Scan for the cell matching the given text and deliver its [X, Y] coordinate at center. 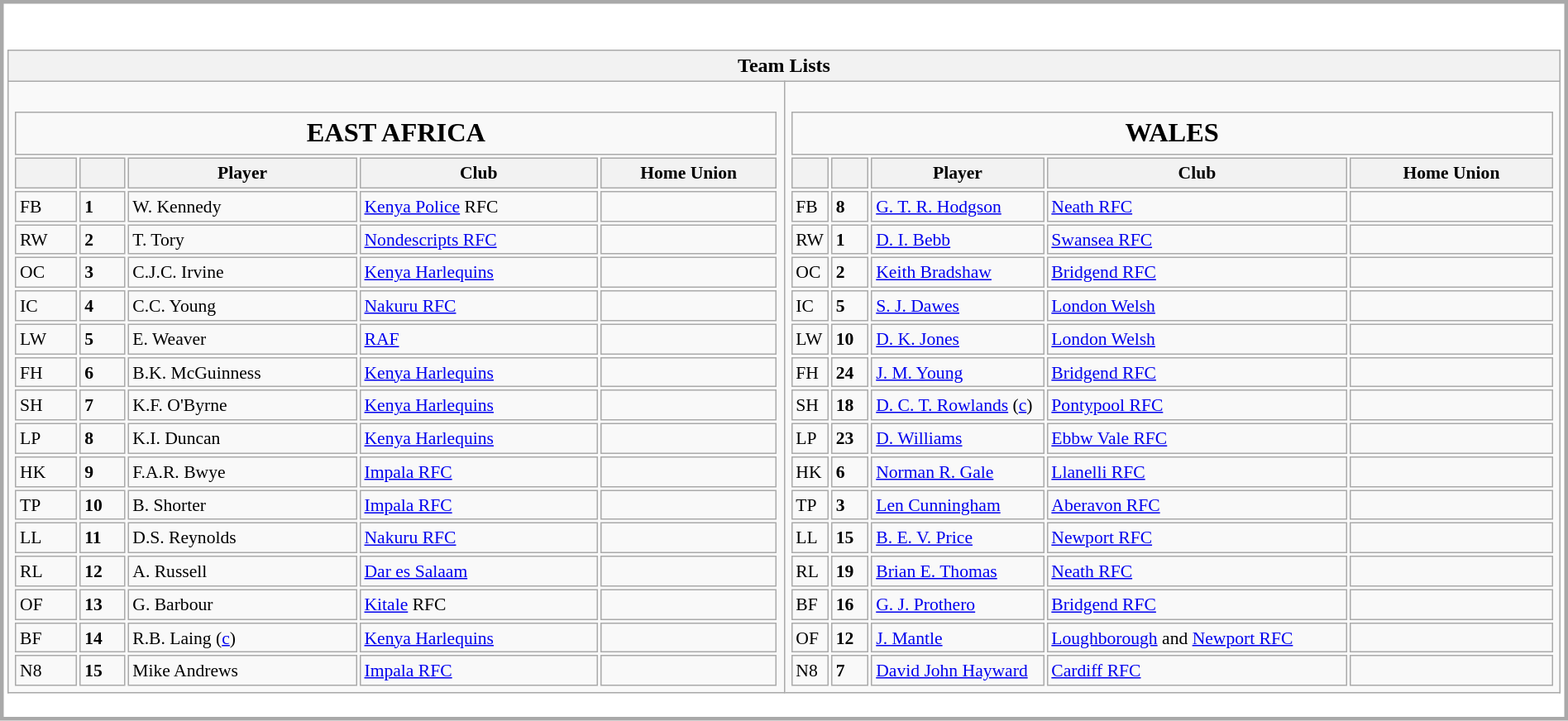
Kenya Police RFC [479, 207]
EAST AFRICA [395, 132]
F.A.R. Bwye [241, 471]
23 [850, 438]
G. Barbour [241, 604]
11 [103, 537]
K.I. Duncan [241, 438]
W. Kennedy [241, 207]
D. C. T. Rowlands (c) [958, 405]
J. Mantle [958, 638]
Team Lists [784, 66]
D. Williams [958, 438]
18 [850, 405]
4 [103, 306]
13 [103, 604]
David John Hayward [958, 671]
C.C. Young [241, 306]
Ebbw Vale RFC [1198, 438]
D. I. Bebb [958, 240]
RAF [479, 339]
B. Shorter [241, 504]
Nondescripts RFC [479, 240]
Aberavon RFC [1198, 504]
B. E. V. Price [958, 537]
14 [103, 638]
19 [850, 571]
C.J.C. Irvine [241, 273]
Loughborough and Newport RFC [1198, 638]
WALES [1173, 132]
Kitale RFC [479, 604]
Norman R. Gale [958, 471]
Keith Bradshaw [958, 273]
K.F. O'Byrne [241, 405]
Llanelli RFC [1198, 471]
Cardiff RFC [1198, 671]
Dar es Salaam [479, 571]
9 [103, 471]
Brian E. Thomas [958, 571]
24 [850, 372]
Mike Andrews [241, 671]
E. Weaver [241, 339]
B.K. McGuinness [241, 372]
Swansea RFC [1198, 240]
Newport RFC [1198, 537]
S. J. Dawes [958, 306]
Pontypool RFC [1198, 405]
J. M. Young [958, 372]
G. J. Prothero [958, 604]
D.S. Reynolds [241, 537]
T. Tory [241, 240]
D. K. Jones [958, 339]
A. Russell [241, 571]
Len Cunningham [958, 504]
G. T. R. Hodgson [958, 207]
R.B. Laing (c) [241, 638]
16 [850, 604]
